Capture the cell that displays the provided text and extract its [x, y] central coordinate. 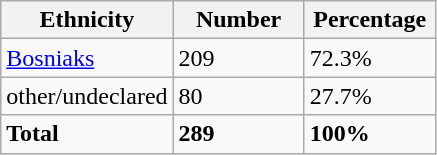
27.7% [370, 96]
100% [370, 134]
209 [238, 58]
Percentage [370, 20]
Number [238, 20]
other/undeclared [87, 96]
80 [238, 96]
Ethnicity [87, 20]
Total [87, 134]
Bosniaks [87, 58]
72.3% [370, 58]
289 [238, 134]
